Detect which cell encompasses the target text, then output its [x, y] center coordinate. 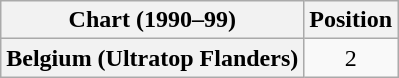
Position [351, 20]
Chart (1990–99) [152, 20]
Belgium (Ultratop Flanders) [152, 58]
2 [351, 58]
